Search for the cell housing the specified text and yield its [x, y] center coordinate. 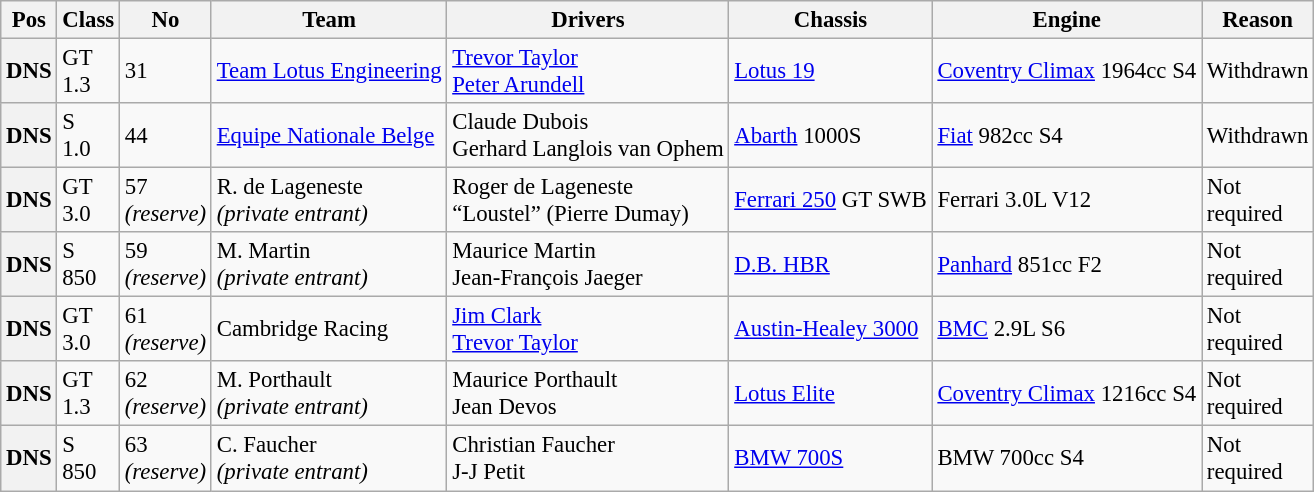
Panhard 851cc F2 [1066, 264]
62(reserve) [165, 394]
Ferrari 3.0L V12 [1066, 200]
Drivers [588, 20]
31 [165, 72]
No [165, 20]
Maurice Porthault Jean Devos [588, 394]
Reason [1258, 20]
Fiat 982cc S4 [1066, 136]
Chassis [830, 20]
Team Lotus Engineering [329, 72]
Claude Dubois Gerhard Langlois van Ophem [588, 136]
Class [88, 20]
R. de Lageneste(private entrant) [329, 200]
C. Faucher(private entrant) [329, 458]
Team [329, 20]
Engine [1066, 20]
Trevor Taylor Peter Arundell [588, 72]
Pos [29, 20]
D.B. HBR [830, 264]
Abarth 1000S [830, 136]
M. Porthault(private entrant) [329, 394]
59(reserve) [165, 264]
BMW 700S [830, 458]
BMW 700cc S4 [1066, 458]
Austin-Healey 3000 [830, 330]
Jim Clark Trevor Taylor [588, 330]
Equipe Nationale Belge [329, 136]
Coventry Climax 1964cc S4 [1066, 72]
BMC 2.9L S6 [1066, 330]
Ferrari 250 GT SWB [830, 200]
Coventry Climax 1216cc S4 [1066, 394]
S1.0 [88, 136]
Cambridge Racing [329, 330]
Christian Faucher J-J Petit [588, 458]
Maurice Martin Jean-François Jaeger [588, 264]
Lotus 19 [830, 72]
57(reserve) [165, 200]
61(reserve) [165, 330]
Roger de Lageneste “Loustel” (Pierre Dumay) [588, 200]
44 [165, 136]
63(reserve) [165, 458]
M. Martin(private entrant) [329, 264]
Lotus Elite [830, 394]
